Scan for the cell matching the given text and deliver its [x, y] coordinate at center. 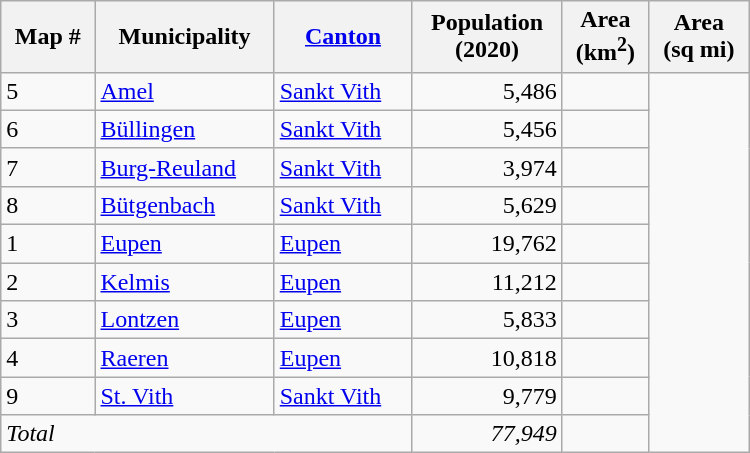
Büllingen [184, 129]
1 [48, 244]
8 [48, 205]
7 [48, 167]
11,212 [488, 282]
5,833 [488, 320]
9 [48, 396]
19,762 [488, 244]
Amel [184, 91]
77,949 [488, 434]
Total [206, 434]
5,456 [488, 129]
Raeren [184, 358]
9,779 [488, 396]
6 [48, 129]
Area(km2) [605, 37]
5 [48, 91]
Bütgenbach [184, 205]
10,818 [488, 358]
5,629 [488, 205]
Canton [343, 37]
Area(sq mi) [698, 37]
4 [48, 358]
Lontzen [184, 320]
5,486 [488, 91]
Kelmis [184, 282]
Population(2020) [488, 37]
St. Vith [184, 396]
Map # [48, 37]
2 [48, 282]
3,974 [488, 167]
3 [48, 320]
Municipality [184, 37]
Burg-Reuland [184, 167]
